Pinpoint the cell where the given text exists, returning its [x, y] midpoint coordinate. 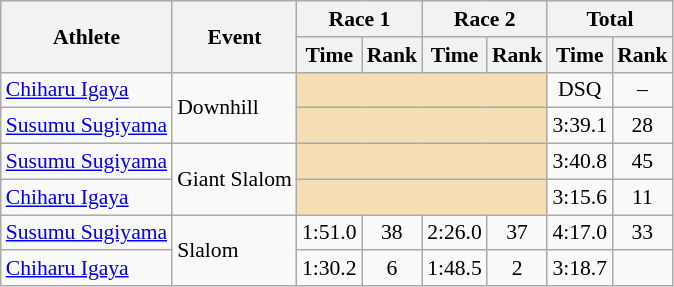
Event [234, 36]
DSQ [580, 90]
3:39.1 [580, 126]
1:30.2 [330, 269]
Slalom [234, 250]
45 [642, 162]
Giant Slalom [234, 180]
Downhill [234, 108]
4:17.0 [580, 233]
1:51.0 [330, 233]
Race 1 [360, 19]
Athlete [86, 36]
33 [642, 233]
11 [642, 197]
– [642, 90]
6 [392, 269]
1:48.5 [454, 269]
3:15.6 [580, 197]
28 [642, 126]
37 [518, 233]
3:40.8 [580, 162]
3:18.7 [580, 269]
2 [518, 269]
2:26.0 [454, 233]
Total [610, 19]
38 [392, 233]
Race 2 [484, 19]
